Provide the [X, Y] coordinate of the cell's center where the given text is located.  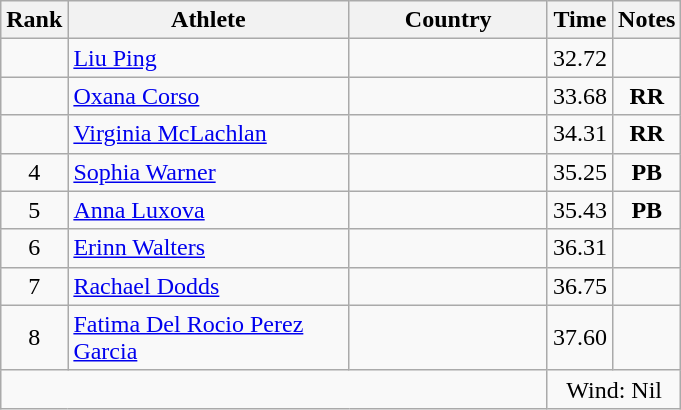
37.60 [580, 338]
Country [448, 20]
36.75 [580, 286]
6 [34, 248]
33.68 [580, 96]
4 [34, 172]
Rachael Dodds [208, 286]
Anna Luxova [208, 210]
Virginia McLachlan [208, 134]
34.31 [580, 134]
Fatima Del Rocio Perez Garcia [208, 338]
Liu Ping [208, 58]
35.43 [580, 210]
8 [34, 338]
Rank [34, 20]
36.31 [580, 248]
Athlete [208, 20]
Oxana Corso [208, 96]
Notes [647, 20]
32.72 [580, 58]
Time [580, 20]
Wind: Nil [614, 389]
Sophia Warner [208, 172]
5 [34, 210]
7 [34, 286]
35.25 [580, 172]
Erinn Walters [208, 248]
